From the cell containing the given text, extract its center point as [X, Y] coordinate. 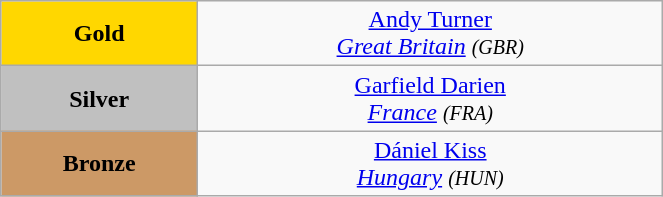
Garfield DarienFrance (FRA) [430, 98]
Bronze [100, 164]
Andy TurnerGreat Britain (GBR) [430, 34]
Silver [100, 98]
Dániel KissHungary (HUN) [430, 164]
Gold [100, 34]
